Locate the cell with the specified text and output its [x, y] center coordinate. 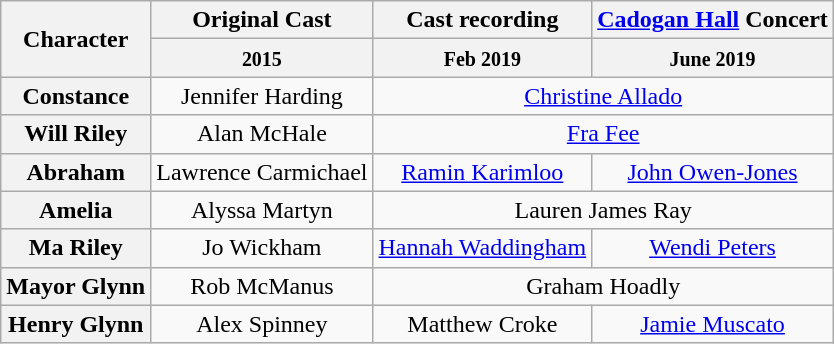
John Owen-Jones [713, 172]
Lawrence Carmichael [262, 172]
Jo Wickham [262, 248]
Henry Glynn [76, 324]
Graham Hoadly [603, 286]
Ma Riley [76, 248]
Rob McManus [262, 286]
Alan McHale [262, 134]
Alyssa Martyn [262, 210]
Original Cast [262, 20]
Hannah Waddingham [482, 248]
Fra Fee [603, 134]
Cadogan Hall Concert [713, 20]
June 2019 [713, 58]
Abraham [76, 172]
Constance [76, 96]
Jamie Muscato [713, 324]
Mayor Glynn [76, 286]
Feb 2019 [482, 58]
Wendi Peters [713, 248]
Ramin Karimloo [482, 172]
Alex Spinney [262, 324]
Cast recording [482, 20]
Lauren James Ray [603, 210]
Matthew Croke [482, 324]
2015 [262, 58]
Will Riley [76, 134]
Christine Allado [603, 96]
Amelia [76, 210]
Character [76, 39]
Jennifer Harding [262, 96]
